Detect which cell encompasses the target text, then output its [x, y] center coordinate. 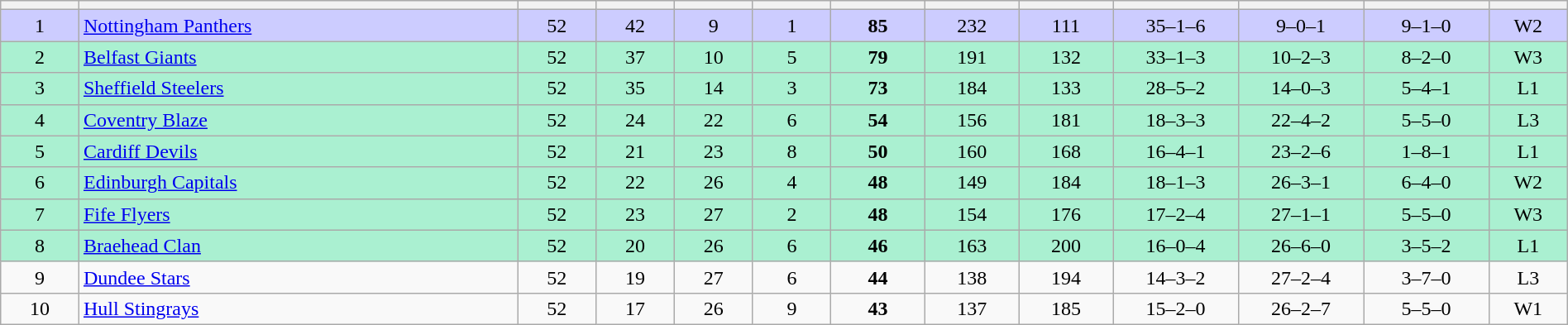
14–3–2 [1176, 277]
132 [1066, 57]
50 [878, 151]
Fife Flyers [298, 214]
200 [1066, 246]
232 [972, 26]
17–2–4 [1176, 214]
54 [878, 120]
24 [635, 120]
10–2–3 [1301, 57]
17 [635, 308]
35–1–6 [1176, 26]
137 [972, 308]
9–0–1 [1301, 26]
168 [1066, 151]
149 [972, 183]
3–7–0 [1427, 277]
111 [1066, 26]
14–0–3 [1301, 88]
20 [635, 246]
Cardiff Devils [298, 151]
23–2–6 [1301, 151]
21 [635, 151]
1–8–1 [1427, 151]
27–1–1 [1301, 214]
43 [878, 308]
176 [1066, 214]
44 [878, 277]
181 [1066, 120]
26–2–7 [1301, 308]
22–4–2 [1301, 120]
Nottingham Panthers [298, 26]
28–5–2 [1176, 88]
191 [972, 57]
18–3–3 [1176, 120]
154 [972, 214]
85 [878, 26]
16–0–4 [1176, 246]
156 [972, 120]
18–1–3 [1176, 183]
Dundee Stars [298, 277]
Hull Stingrays [298, 308]
42 [635, 26]
35 [635, 88]
8–2–0 [1427, 57]
5–4–1 [1427, 88]
185 [1066, 308]
9–1–0 [1427, 26]
Edinburgh Capitals [298, 183]
16–4–1 [1176, 151]
Belfast Giants [298, 57]
79 [878, 57]
33–1–3 [1176, 57]
6–4–0 [1427, 183]
Coventry Blaze [298, 120]
133 [1066, 88]
19 [635, 277]
160 [972, 151]
27–2–4 [1301, 277]
W1 [1528, 308]
3–5–2 [1427, 246]
26–3–1 [1301, 183]
37 [635, 57]
73 [878, 88]
26–6–0 [1301, 246]
14 [713, 88]
46 [878, 246]
138 [972, 277]
Braehead Clan [298, 246]
7 [40, 214]
194 [1066, 277]
163 [972, 246]
Sheffield Steelers [298, 88]
15–2–0 [1176, 308]
